From the cell containing the given text, extract its center point as (x, y) coordinate. 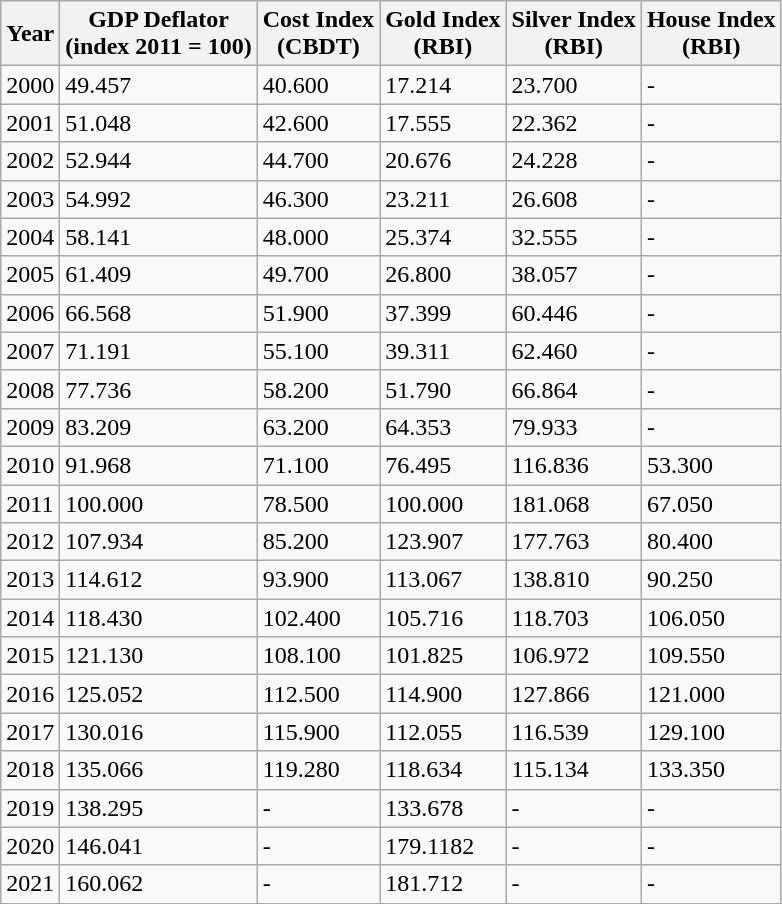
138.810 (574, 580)
53.300 (711, 465)
62.460 (574, 351)
2004 (30, 237)
60.446 (574, 313)
23.211 (443, 199)
2005 (30, 275)
24.228 (574, 161)
105.716 (443, 618)
25.374 (443, 237)
125.052 (158, 694)
66.568 (158, 313)
107.934 (158, 542)
2011 (30, 503)
2001 (30, 123)
146.041 (158, 846)
2009 (30, 427)
181.712 (443, 884)
61.409 (158, 275)
64.353 (443, 427)
52.944 (158, 161)
67.050 (711, 503)
GDP Deflator(index 2011 = 100) (158, 34)
90.250 (711, 580)
2003 (30, 199)
37.399 (443, 313)
2019 (30, 808)
51.790 (443, 389)
133.350 (711, 770)
2006 (30, 313)
181.068 (574, 503)
114.900 (443, 694)
58.200 (318, 389)
42.600 (318, 123)
2014 (30, 618)
127.866 (574, 694)
106.050 (711, 618)
49.457 (158, 85)
77.736 (158, 389)
44.700 (318, 161)
119.280 (318, 770)
26.608 (574, 199)
83.209 (158, 427)
112.500 (318, 694)
123.907 (443, 542)
177.763 (574, 542)
38.057 (574, 275)
58.141 (158, 237)
2012 (30, 542)
93.900 (318, 580)
63.200 (318, 427)
23.700 (574, 85)
2010 (30, 465)
Gold Index (RBI) (443, 34)
22.362 (574, 123)
66.864 (574, 389)
17.555 (443, 123)
130.016 (158, 732)
80.400 (711, 542)
118.430 (158, 618)
109.550 (711, 656)
2002 (30, 161)
129.100 (711, 732)
78.500 (318, 503)
114.612 (158, 580)
115.134 (574, 770)
26.800 (443, 275)
2015 (30, 656)
85.200 (318, 542)
40.600 (318, 85)
113.067 (443, 580)
79.933 (574, 427)
179.1182 (443, 846)
71.100 (318, 465)
2000 (30, 85)
Year (30, 34)
2017 (30, 732)
108.100 (318, 656)
71.191 (158, 351)
102.400 (318, 618)
160.062 (158, 884)
2016 (30, 694)
118.703 (574, 618)
106.972 (574, 656)
Cost Index (CBDT) (318, 34)
20.676 (443, 161)
2021 (30, 884)
133.678 (443, 808)
121.000 (711, 694)
32.555 (574, 237)
2007 (30, 351)
115.900 (318, 732)
39.311 (443, 351)
49.700 (318, 275)
46.300 (318, 199)
135.066 (158, 770)
House Index (RBI) (711, 34)
2018 (30, 770)
51.900 (318, 313)
2008 (30, 389)
118.634 (443, 770)
116.836 (574, 465)
54.992 (158, 199)
101.825 (443, 656)
48.000 (318, 237)
2013 (30, 580)
51.048 (158, 123)
91.968 (158, 465)
121.130 (158, 656)
116.539 (574, 732)
2020 (30, 846)
17.214 (443, 85)
138.295 (158, 808)
55.100 (318, 351)
76.495 (443, 465)
112.055 (443, 732)
Silver Index (RBI) (574, 34)
